Pinpoint the cell where the given text exists, returning its [x, y] midpoint coordinate. 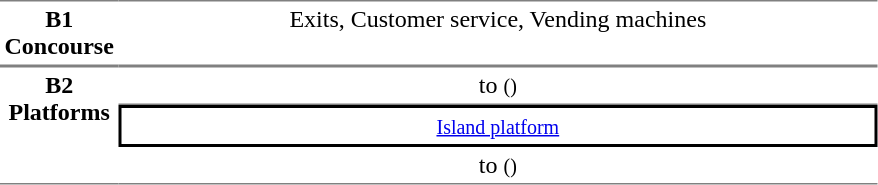
Exits, Customer service, Vending machines [498, 33]
B1Concourse [59, 33]
B2Platforms [59, 125]
Island platform [498, 126]
